Provide the [x, y] coordinate of the cell's center where the given text is located.  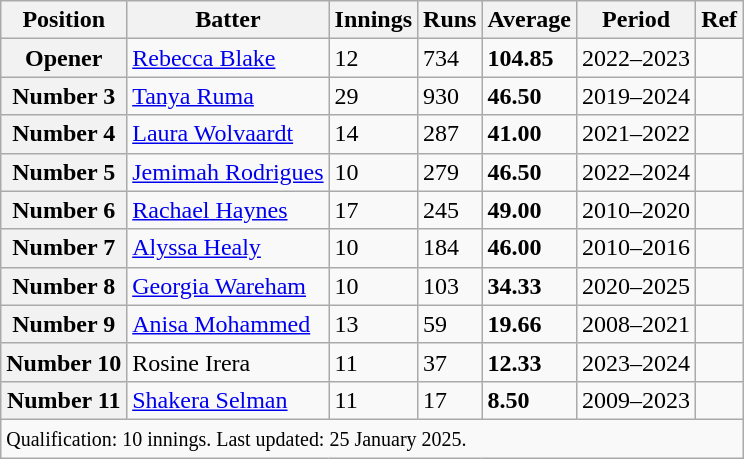
Innings [373, 20]
59 [450, 324]
12 [373, 58]
37 [450, 362]
Opener [64, 58]
41.00 [530, 134]
49.00 [530, 210]
8.50 [530, 400]
2022–2023 [636, 58]
Number 8 [64, 286]
279 [450, 172]
Georgia Wareham [228, 286]
2009–2023 [636, 400]
2020–2025 [636, 286]
2008–2021 [636, 324]
14 [373, 134]
2010–2020 [636, 210]
Anisa Mohammed [228, 324]
Tanya Ruma [228, 96]
2019–2024 [636, 96]
Number 7 [64, 248]
Qualification: 10 innings. Last updated: 25 January 2025. [372, 438]
Rachael Haynes [228, 210]
103 [450, 286]
29 [373, 96]
Runs [450, 20]
Number 5 [64, 172]
Shakera Selman [228, 400]
Position [64, 20]
19.66 [530, 324]
245 [450, 210]
Number 4 [64, 134]
Average [530, 20]
930 [450, 96]
2021–2022 [636, 134]
Number 3 [64, 96]
Ref [720, 20]
2010–2016 [636, 248]
Number 6 [64, 210]
Alyssa Healy [228, 248]
287 [450, 134]
Jemimah Rodrigues [228, 172]
13 [373, 324]
12.33 [530, 362]
2023–2024 [636, 362]
Rosine Irera [228, 362]
Batter [228, 20]
34.33 [530, 286]
Period [636, 20]
184 [450, 248]
Rebecca Blake [228, 58]
Laura Wolvaardt [228, 134]
Number 11 [64, 400]
2022–2024 [636, 172]
104.85 [530, 58]
Number 9 [64, 324]
46.00 [530, 248]
Number 10 [64, 362]
734 [450, 58]
